Extract the (x, y) coordinate from the center of the cell holding the provided text.  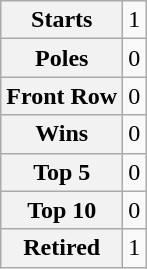
Poles (62, 58)
Wins (62, 134)
Top 10 (62, 210)
Front Row (62, 96)
Top 5 (62, 172)
Retired (62, 248)
Starts (62, 20)
